Find where the given text appears and provide that cell's center as (X, Y) coordinate. 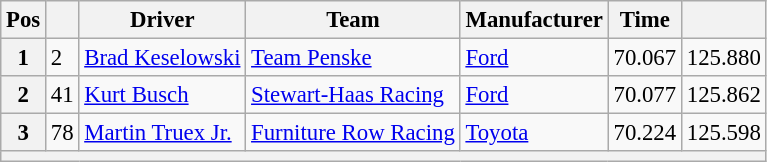
Stewart-Haas Racing (353, 95)
125.598 (724, 133)
Martin Truex Jr. (162, 133)
70.224 (644, 133)
70.067 (644, 58)
Time (644, 20)
Toyota (534, 133)
Team Penske (353, 58)
1 (24, 58)
Driver (162, 20)
70.077 (644, 95)
Brad Keselowski (162, 58)
Manufacturer (534, 20)
Furniture Row Racing (353, 133)
41 (62, 95)
3 (24, 133)
Team (353, 20)
78 (62, 133)
Kurt Busch (162, 95)
125.862 (724, 95)
125.880 (724, 58)
Pos (24, 20)
